Capture the cell that displays the provided text and extract its (x, y) central coordinate. 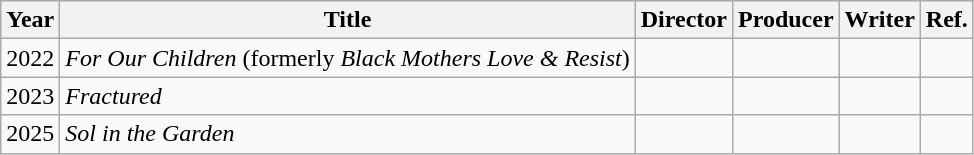
2025 (30, 134)
Title (348, 20)
For Our Children (formerly Black Mothers Love & Resist) (348, 58)
2023 (30, 96)
Director (684, 20)
Writer (880, 20)
Producer (786, 20)
Sol in the Garden (348, 134)
Fractured (348, 96)
2022 (30, 58)
Ref. (946, 20)
Year (30, 20)
